Return (X, Y) of the center of cell containing provided text 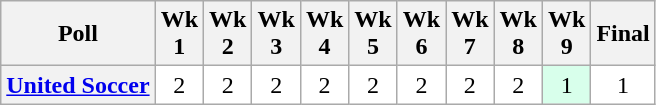
Wk8 (518, 34)
United Soccer (78, 85)
Wk6 (421, 34)
Wk1 (179, 34)
Wk4 (324, 34)
Wk3 (276, 34)
Final (623, 34)
Wk7 (470, 34)
Wk2 (228, 34)
Poll (78, 34)
Wk5 (373, 34)
Wk9 (566, 34)
